For the text-containing cell, return its midpoint in [X, Y] coordinate format. 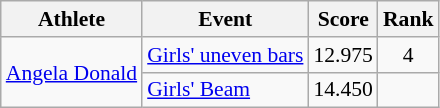
Girls' Beam [225, 90]
14.450 [342, 90]
Rank [408, 19]
Girls' uneven bars [225, 55]
Angela Donald [72, 72]
Event [225, 19]
Score [342, 19]
Athlete [72, 19]
4 [408, 55]
12.975 [342, 55]
